Extract the [x, y] coordinate from the center of the cell holding the provided text.  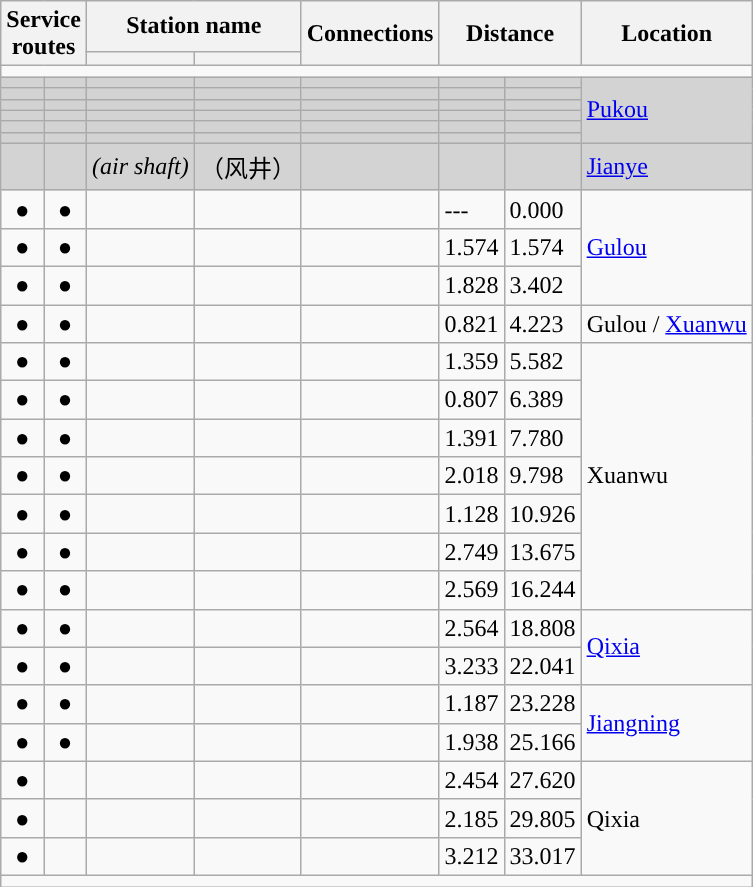
4.223 [542, 323]
0.821 [472, 323]
0.807 [472, 400]
13.675 [542, 552]
27.620 [542, 780]
16.244 [542, 590]
2.018 [472, 476]
Distance [510, 34]
1.128 [472, 514]
6.389 [542, 400]
Gulou / Xuanwu [666, 323]
(air shaft) [140, 166]
Jianye [666, 166]
33.017 [542, 856]
2.185 [472, 818]
23.228 [542, 704]
Jiangning [666, 723]
Pukou [666, 110]
1.359 [472, 362]
18.808 [542, 628]
25.166 [542, 742]
2.569 [472, 590]
1.391 [472, 438]
Xuanwu [666, 476]
0.000 [542, 209]
2.564 [472, 628]
Serviceroutes [44, 34]
9.798 [542, 476]
Location [666, 34]
7.780 [542, 438]
Gulou [666, 247]
3.402 [542, 285]
2.454 [472, 780]
2.749 [472, 552]
5.582 [542, 362]
（风井） [248, 166]
1.938 [472, 742]
3.233 [472, 666]
10.926 [542, 514]
3.212 [472, 856]
29.805 [542, 818]
Connections [370, 34]
1.828 [472, 285]
22.041 [542, 666]
--- [472, 209]
1.187 [472, 704]
Station name [194, 26]
